Provide the [X, Y] coordinate of the cell's center where the given text is located.  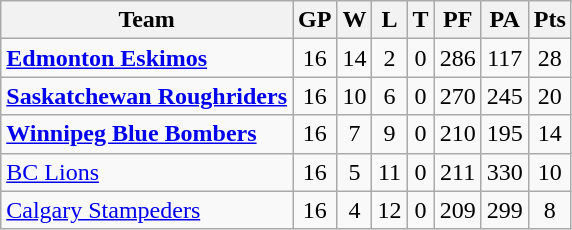
7 [354, 134]
6 [390, 96]
5 [354, 172]
W [354, 20]
210 [458, 134]
330 [504, 172]
117 [504, 58]
GP [315, 20]
2 [390, 58]
T [420, 20]
195 [504, 134]
20 [550, 96]
12 [390, 210]
286 [458, 58]
Winnipeg Blue Bombers [147, 134]
BC Lions [147, 172]
Saskatchewan Roughriders [147, 96]
L [390, 20]
211 [458, 172]
9 [390, 134]
Calgary Stampeders [147, 210]
Team [147, 20]
209 [458, 210]
245 [504, 96]
299 [504, 210]
8 [550, 210]
PF [458, 20]
270 [458, 96]
Edmonton Eskimos [147, 58]
11 [390, 172]
28 [550, 58]
Pts [550, 20]
4 [354, 210]
PA [504, 20]
